Capture the cell that displays the provided text and extract its [x, y] central coordinate. 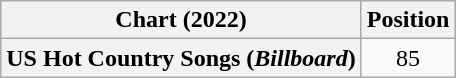
US Hot Country Songs (Billboard) [181, 58]
Position [408, 20]
85 [408, 58]
Chart (2022) [181, 20]
